Determine the [x, y] coordinate at the center of the cell enclosing the given text.  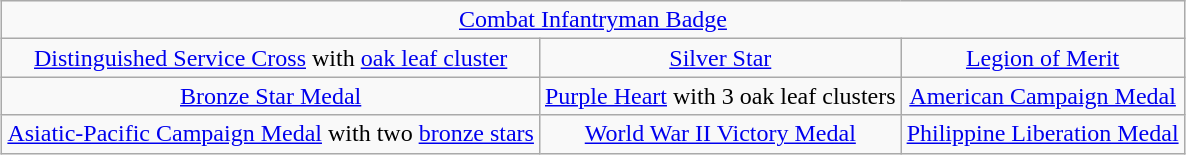
Legion of Merit [1042, 58]
Bronze Star Medal [271, 96]
Combat Infantryman Badge [593, 20]
Philippine Liberation Medal [1042, 134]
Silver Star [720, 58]
American Campaign Medal [1042, 96]
Distinguished Service Cross with oak leaf cluster [271, 58]
Purple Heart with 3 oak leaf clusters [720, 96]
World War II Victory Medal [720, 134]
Asiatic-Pacific Campaign Medal with two bronze stars [271, 134]
